Locate the cell with the specified text and output its [x, y] center coordinate. 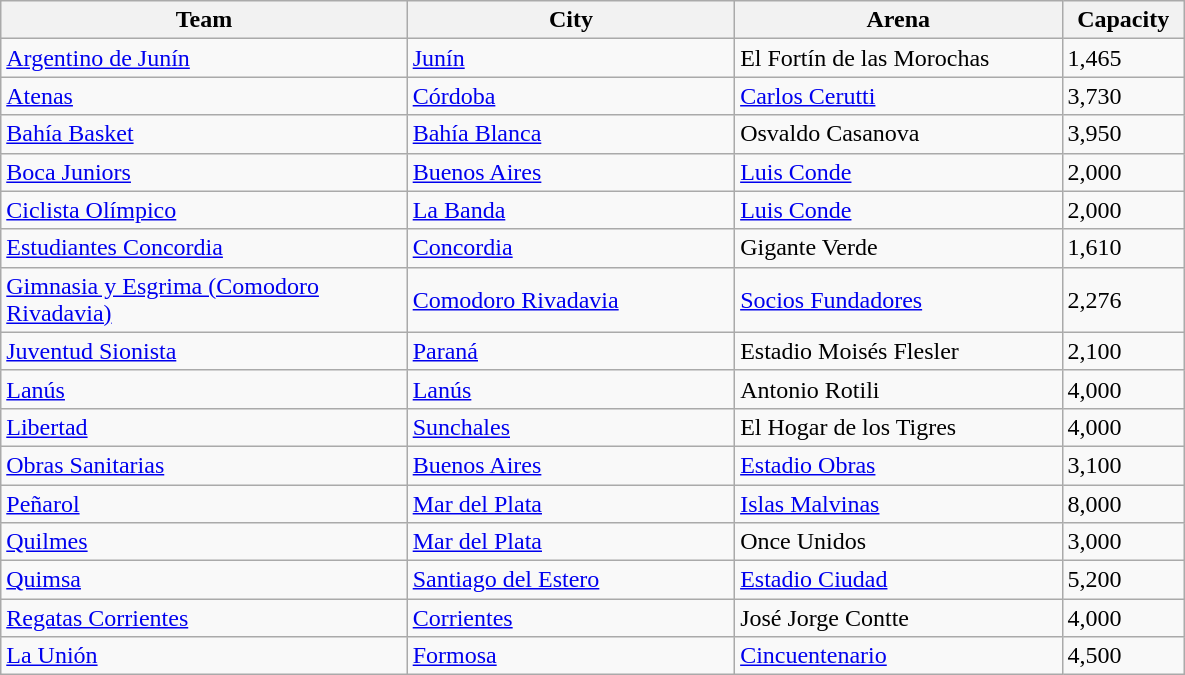
Gigante Verde [898, 248]
Bahía Blanca [570, 134]
La Banda [570, 210]
Quilmes [204, 542]
La Unión [204, 656]
El Hogar de los Tigres [898, 427]
Boca Juniors [204, 172]
Libertad [204, 427]
Juventud Sionista [204, 351]
5,200 [1123, 580]
Santiago del Estero [570, 580]
Corrientes [570, 618]
Bahía Basket [204, 134]
Regatas Corrientes [204, 618]
Sunchales [570, 427]
Estadio Moisés Flesler [898, 351]
1,610 [1123, 248]
Estadio Obras [898, 465]
3,000 [1123, 542]
Gimnasia y Esgrima (Comodoro Rivadavia) [204, 300]
Concordia [570, 248]
Córdoba [570, 96]
Team [204, 20]
2,276 [1123, 300]
Capacity [1123, 20]
Obras Sanitarias [204, 465]
Osvaldo Casanova [898, 134]
3,100 [1123, 465]
Junín [570, 58]
Atenas [204, 96]
Once Unidos [898, 542]
Quimsa [204, 580]
Cincuentenario [898, 656]
Argentino de Junín [204, 58]
José Jorge Contte [898, 618]
Comodoro Rivadavia [570, 300]
Socios Fundadores [898, 300]
Paraná [570, 351]
Ciclista Olímpico [204, 210]
Peñarol [204, 503]
City [570, 20]
El Fortín de las Morochas [898, 58]
3,950 [1123, 134]
Formosa [570, 656]
Arena [898, 20]
Estudiantes Concordia [204, 248]
Islas Malvinas [898, 503]
1,465 [1123, 58]
2,100 [1123, 351]
Carlos Cerutti [898, 96]
3,730 [1123, 96]
8,000 [1123, 503]
Estadio Ciudad [898, 580]
Antonio Rotili [898, 389]
4,500 [1123, 656]
